Capture the cell that displays the provided text and extract its [X, Y] central coordinate. 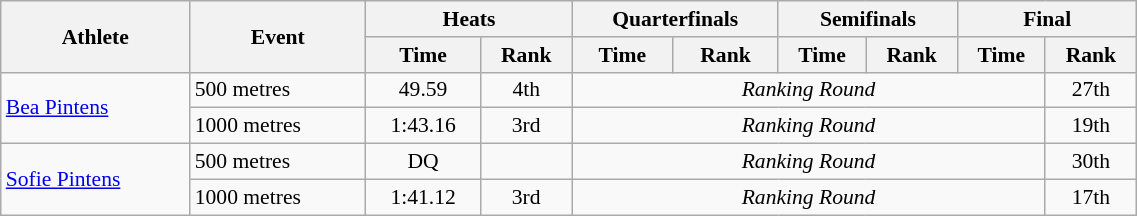
Event [278, 36]
Sofie Pintens [96, 180]
17th [1091, 197]
Semifinals [868, 19]
Quarterfinals [675, 19]
1:41.12 [423, 197]
49.59 [423, 90]
DQ [423, 162]
30th [1091, 162]
1:43.16 [423, 126]
Bea Pintens [96, 108]
4th [526, 90]
19th [1091, 126]
Heats [469, 19]
27th [1091, 90]
Athlete [96, 36]
Final [1046, 19]
